Locate the cell with the specified text and output its (x, y) center coordinate. 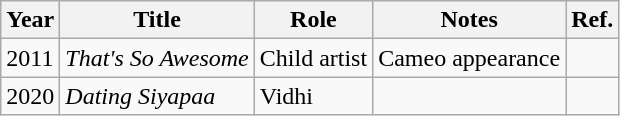
Role (313, 20)
Ref. (592, 20)
Notes (470, 20)
Title (157, 20)
Year (30, 20)
Vidhi (313, 96)
Dating Siyapaa (157, 96)
2020 (30, 96)
That's So Awesome (157, 58)
Cameo appearance (470, 58)
Child artist (313, 58)
2011 (30, 58)
